Determine the [x, y] coordinate at the center of the cell enclosing the given text.  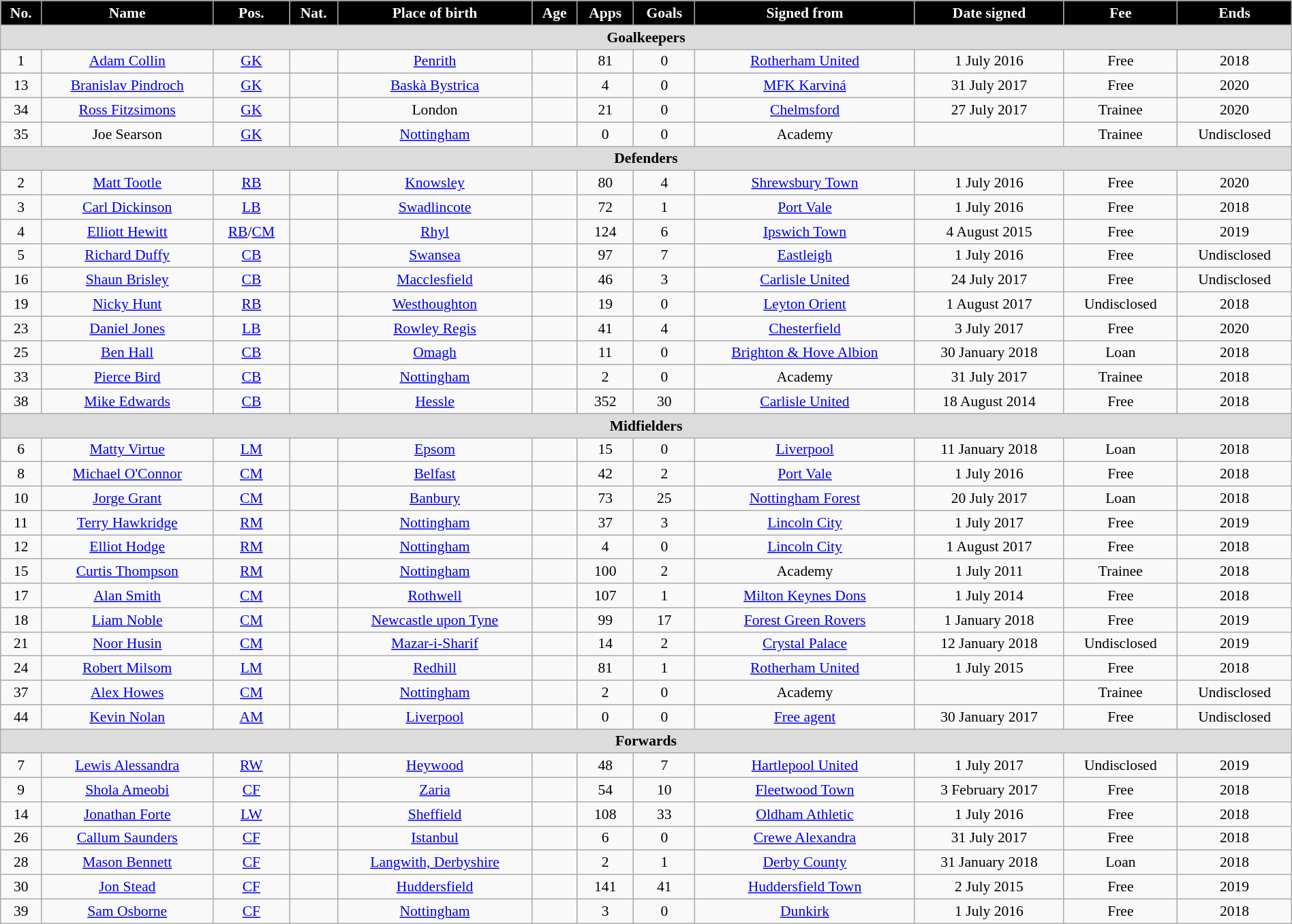
44 [21, 717]
Carl Dickinson [127, 207]
Defenders [646, 159]
RB/CM [251, 232]
Crystal Palace [805, 644]
28 [21, 863]
97 [605, 256]
38 [21, 401]
Rowley Regis [435, 328]
Forest Green Rovers [805, 620]
Milton Keynes Dons [805, 596]
12 [21, 547]
MFK Karviná [805, 86]
Robert Milsom [127, 668]
Liam Noble [127, 620]
AM [251, 717]
London [435, 110]
73 [605, 499]
Elliott Hewitt [127, 232]
23 [21, 328]
Free agent [805, 717]
Adam Collin [127, 61]
Noor Husin [127, 644]
Ipswich Town [805, 232]
46 [605, 280]
8 [21, 474]
Macclesfield [435, 280]
Ben Hall [127, 353]
Brighton & Hove Albion [805, 353]
Signed from [805, 13]
18 [21, 620]
Epsom [435, 450]
Nottingham Forest [805, 499]
Penrith [435, 61]
Oldham Athletic [805, 814]
Ross Fitzsimons [127, 110]
34 [21, 110]
Forwards [646, 741]
Rothwell [435, 596]
Goals [664, 13]
Daniel Jones [127, 328]
80 [605, 183]
Lewis Alessandra [127, 766]
Curtis Thompson [127, 572]
Chesterfield [805, 328]
Fleetwood Town [805, 790]
Omagh [435, 353]
Belfast [435, 474]
Date signed [989, 13]
Fee [1120, 13]
3 February 2017 [989, 790]
Midfielders [646, 426]
Derby County [805, 863]
Swadlincote [435, 207]
Rhyl [435, 232]
Huddersfield Town [805, 887]
Zaria [435, 790]
3 July 2017 [989, 328]
Hessle [435, 401]
Mazar-i-Sharif [435, 644]
Langwith, Derbyshire [435, 863]
24 July 2017 [989, 280]
Age [555, 13]
Place of birth [435, 13]
1 July 2011 [989, 572]
Michael O'Connor [127, 474]
Chelmsford [805, 110]
108 [605, 814]
24 [21, 668]
Goalkeepers [646, 37]
Mason Bennett [127, 863]
Mike Edwards [127, 401]
1 January 2018 [989, 620]
Hartlepool United [805, 766]
Sam Osborne [127, 911]
LW [251, 814]
30 January 2018 [989, 353]
30 January 2017 [989, 717]
48 [605, 766]
20 July 2017 [989, 499]
107 [605, 596]
42 [605, 474]
99 [605, 620]
Baskà Bystrica [435, 86]
Leyton Orient [805, 305]
Matt Tootle [127, 183]
100 [605, 572]
Shrewsbury Town [805, 183]
39 [21, 911]
Alan Smith [127, 596]
Callum Saunders [127, 838]
4 August 2015 [989, 232]
Shola Ameobi [127, 790]
Branislav Pindroch [127, 86]
16 [21, 280]
Terry Hawkridge [127, 523]
Shaun Brisley [127, 280]
Kevin Nolan [127, 717]
35 [21, 134]
12 January 2018 [989, 644]
Nicky Hunt [127, 305]
Nat. [313, 13]
Ends [1235, 13]
Knowsley [435, 183]
27 July 2017 [989, 110]
Newcastle upon Tyne [435, 620]
Swansea [435, 256]
RW [251, 766]
124 [605, 232]
Dunkirk [805, 911]
Westhoughton [435, 305]
54 [605, 790]
Alex Howes [127, 693]
Heywood [435, 766]
1 July 2015 [989, 668]
1 July 2014 [989, 596]
2 July 2015 [989, 887]
Elliot Hodge [127, 547]
Jonathan Forte [127, 814]
72 [605, 207]
Name [127, 13]
11 January 2018 [989, 450]
Richard Duffy [127, 256]
Joe Searson [127, 134]
Eastleigh [805, 256]
141 [605, 887]
Matty Virtue [127, 450]
Jorge Grant [127, 499]
Banbury [435, 499]
Redhill [435, 668]
No. [21, 13]
13 [21, 86]
Pierce Bird [127, 378]
9 [21, 790]
Apps [605, 13]
352 [605, 401]
26 [21, 838]
5 [21, 256]
Sheffield [435, 814]
Crewe Alexandra [805, 838]
Jon Stead [127, 887]
Huddersfield [435, 887]
31 January 2018 [989, 863]
Pos. [251, 13]
18 August 2014 [989, 401]
Istanbul [435, 838]
